Determine the [X, Y] coordinate at the center of the cell enclosing the given text.  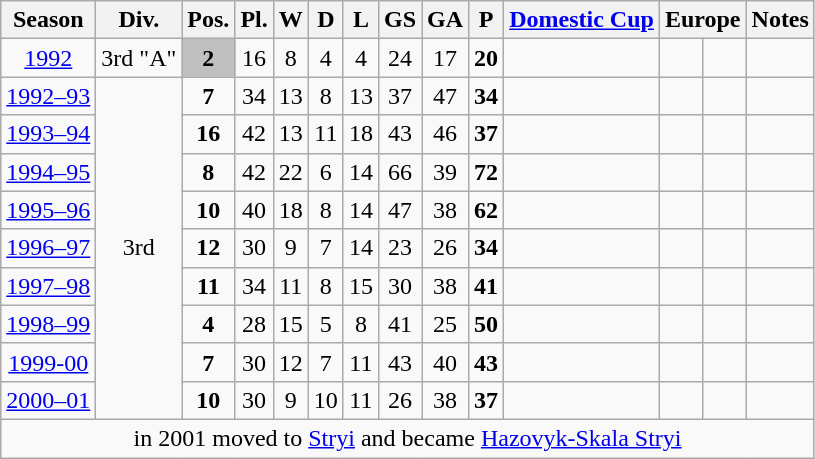
1992 [48, 58]
P [486, 20]
72 [486, 172]
1997–98 [48, 286]
46 [446, 134]
17 [446, 58]
1992–93 [48, 96]
Pos. [208, 20]
20 [486, 58]
24 [400, 58]
D [326, 20]
in 2001 moved to Stryi and became Hazovyk-Skala Stryi [408, 438]
6 [326, 172]
1996–97 [48, 248]
1999-00 [48, 362]
Europe [702, 20]
Div. [139, 20]
Season [48, 20]
1998–99 [48, 324]
Domestic Cup [582, 20]
23 [400, 248]
5 [326, 324]
66 [400, 172]
W [290, 20]
28 [254, 324]
62 [486, 210]
50 [486, 324]
3rd "A" [139, 58]
GS [400, 20]
39 [446, 172]
25 [446, 324]
Notes [780, 20]
1994–95 [48, 172]
2 [208, 58]
2000–01 [48, 400]
GA [446, 20]
Pl. [254, 20]
1993–94 [48, 134]
1995–96 [48, 210]
3rd [139, 248]
L [360, 20]
22 [290, 172]
